From the cell containing the given text, extract its center point as [x, y] coordinate. 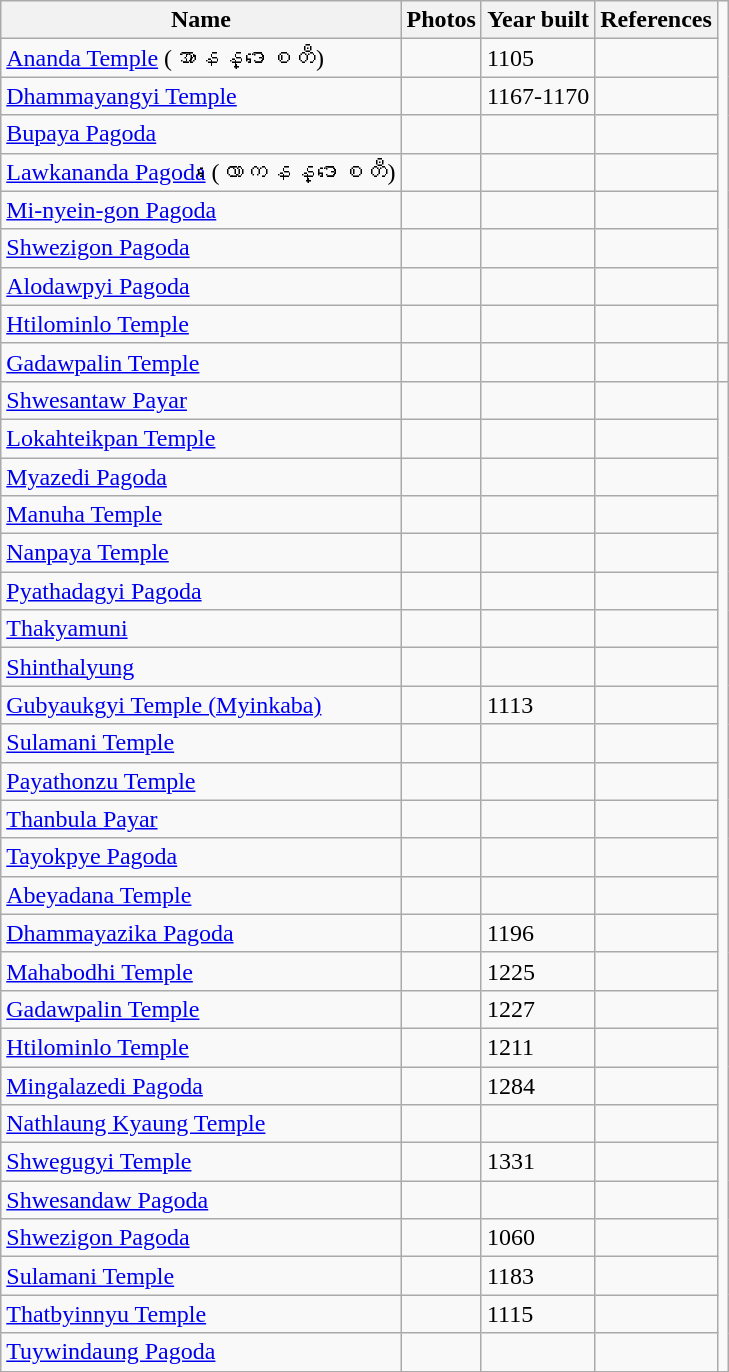
Dhammayangyi Temple [201, 96]
Year built [538, 20]
1060 [538, 1238]
Thatbyinnyu Temple [201, 1314]
Nathlaung Kyaung Temple [201, 1124]
1227 [538, 1009]
1115 [538, 1314]
1211 [538, 1047]
Shwesantaw Payar [201, 400]
Dhammayazika Pagoda [201, 933]
Pyathadagyi Pagoda [201, 591]
Mi-nyein-gon Pagoda [201, 210]
Ananda Temple (အာနန္ဒာစေတီ) [201, 58]
1183 [538, 1276]
Tuywindaung Pagoda [201, 1352]
Alodawpyi Pagoda [201, 286]
Shinthalyung [201, 667]
Photos [441, 20]
Manuha Temple [201, 515]
1225 [538, 971]
Thanbula Payar [201, 819]
Myazedi Pagoda [201, 477]
Mahabodhi Temple [201, 971]
Lawkananda Pagoda (လောကနန္ဒာစေတီ) [201, 172]
1196 [538, 933]
1331 [538, 1162]
Mingalazedi Pagoda [201, 1085]
Shwegugyi Temple [201, 1162]
Bupaya Pagoda [201, 134]
1167-1170 [538, 96]
Payathonzu Temple [201, 781]
Thakyamuni [201, 629]
1113 [538, 705]
References [656, 20]
Abeyadana Temple [201, 895]
Nanpaya Temple [201, 553]
Tayokpye Pagoda [201, 857]
Lokahteikpan Temple [201, 438]
Shwesandaw Pagoda [201, 1200]
Gubyaukgyi Temple (Myinkaba) [201, 705]
1284 [538, 1085]
1105 [538, 58]
Name [201, 20]
